Locate the cell with the specified text and output its (X, Y) center coordinate. 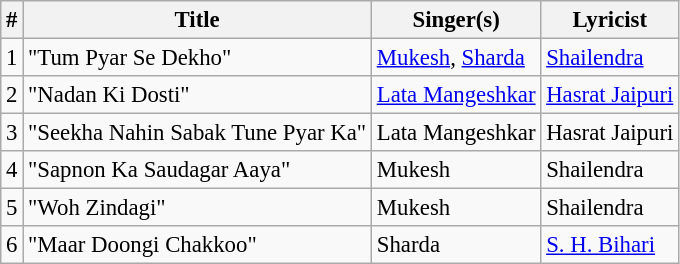
"Tum Pyar Se Dekho" (198, 58)
S. H. Bihari (610, 245)
6 (12, 245)
Sharda (456, 245)
Singer(s) (456, 20)
4 (12, 170)
5 (12, 208)
"Sapnon Ka Saudagar Aaya" (198, 170)
Lyricist (610, 20)
Mukesh, Sharda (456, 58)
"Maar Doongi Chakkoo" (198, 245)
"Nadan Ki Dosti" (198, 95)
"Seekha Nahin Sabak Tune Pyar Ka" (198, 133)
1 (12, 58)
# (12, 20)
3 (12, 133)
"Woh Zindagi" (198, 208)
Title (198, 20)
2 (12, 95)
